Return the [x, y] coordinate for the center point of the cell that contains the specified text.  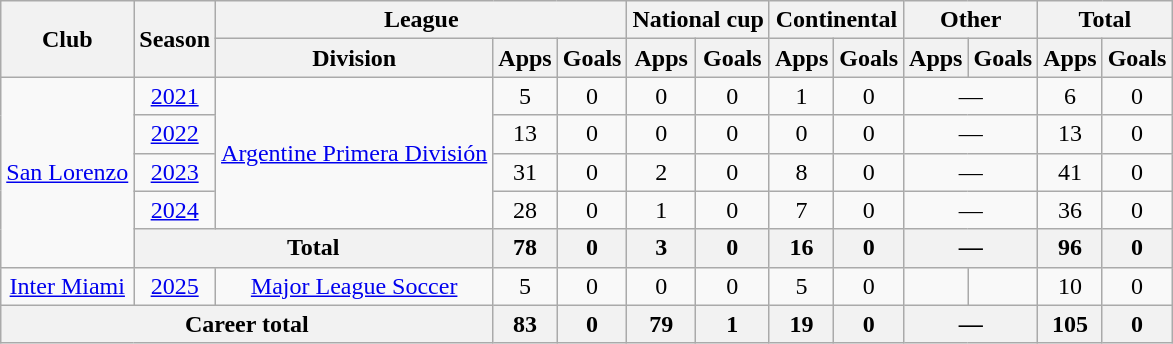
League [422, 20]
2024 [175, 210]
96 [1070, 248]
36 [1070, 210]
Season [175, 39]
Argentine Primera División [354, 153]
Major League Soccer [354, 286]
78 [525, 248]
28 [525, 210]
31 [525, 172]
41 [1070, 172]
7 [801, 210]
79 [661, 324]
Division [354, 58]
Club [68, 39]
Career total [247, 324]
2023 [175, 172]
105 [1070, 324]
2022 [175, 134]
10 [1070, 286]
3 [661, 248]
Other [971, 20]
National cup [698, 20]
8 [801, 172]
San Lorenzo [68, 172]
19 [801, 324]
83 [525, 324]
2021 [175, 96]
2025 [175, 286]
Continental [836, 20]
6 [1070, 96]
2 [661, 172]
16 [801, 248]
Inter Miami [68, 286]
